Find where the given text appears and provide that cell's center as [x, y] coordinate. 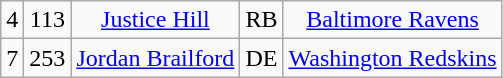
DE [262, 58]
Jordan Brailford [156, 58]
RB [262, 20]
Justice Hill [156, 20]
Baltimore Ravens [392, 20]
4 [12, 20]
113 [48, 20]
Washington Redskins [392, 58]
7 [12, 58]
253 [48, 58]
